Detect which cell encompasses the target text, then output its [X, Y] center coordinate. 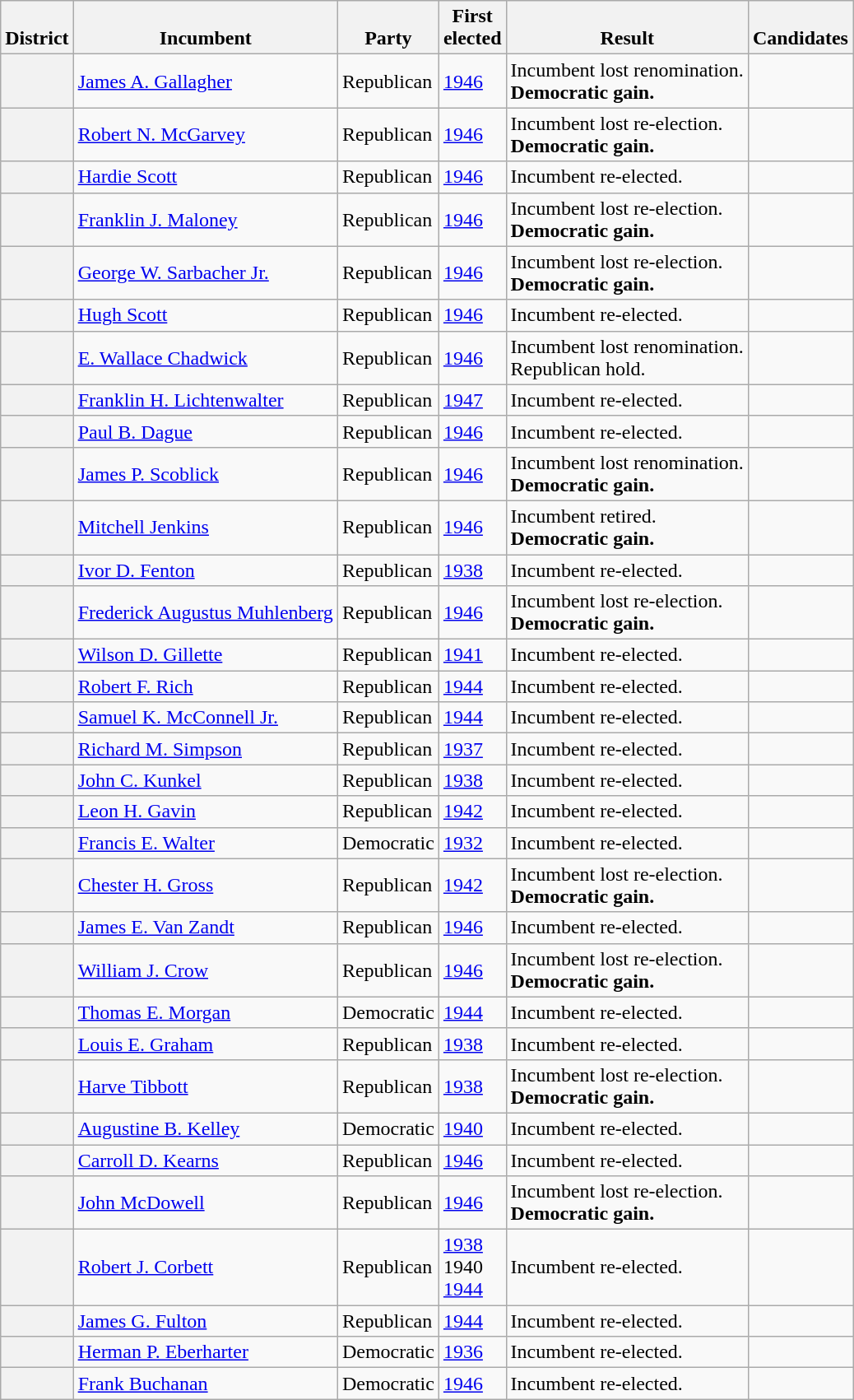
Robert F. Rich [206, 686]
James P. Scoblick [206, 474]
Incumbent lost renomination.Republican hold. [627, 357]
Candidates [800, 28]
Franklin H. Lichtenwalter [206, 400]
Ivor D. Fenton [206, 570]
1932 [472, 843]
1947 [472, 400]
James G. Fulton [206, 1321]
Thomas E. Morgan [206, 1012]
Frank Buchanan [206, 1384]
Incumbent retired.Democratic gain. [627, 527]
Party [388, 28]
E. Wallace Chadwick [206, 357]
George W. Sarbacher Jr. [206, 273]
Leon H. Gavin [206, 812]
Chester H. Gross [206, 886]
Paul B. Dague [206, 431]
1940 [472, 1128]
John McDowell [206, 1203]
Harve Tibbott [206, 1086]
John C. Kunkel [206, 780]
Result [627, 28]
Herman P. Eberharter [206, 1352]
James E. Van Zandt [206, 928]
James A. Gallagher [206, 81]
Wilson D. Gillette [206, 655]
Hugh Scott [206, 315]
Franklin J. Maloney [206, 219]
Frederick Augustus Muhlenberg [206, 612]
1936 [472, 1352]
19381940 1944 [472, 1267]
Samuel K. McConnell Jr. [206, 718]
1937 [472, 749]
Robert N. McGarvey [206, 135]
Mitchell Jenkins [206, 527]
Firstelected [472, 28]
Augustine B. Kelley [206, 1128]
Carroll D. Kearns [206, 1160]
1941 [472, 655]
Louis E. Graham [206, 1044]
District [37, 28]
William J. Crow [206, 970]
Hardie Scott [206, 177]
Richard M. Simpson [206, 749]
Francis E. Walter [206, 843]
Robert J. Corbett [206, 1267]
Incumbent [206, 28]
